Detect which cell encompasses the target text, then output its (x, y) center coordinate. 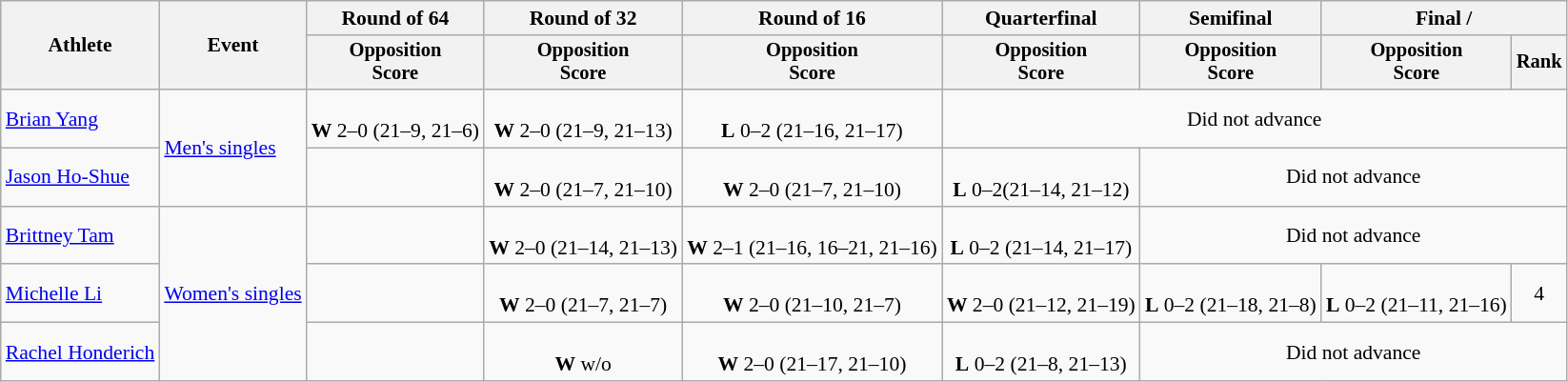
Quarterfinal (1041, 18)
L 0–2 (21–18, 21–8) (1231, 293)
W 2–0 (21–10, 21–7) (812, 293)
W 2–0 (21–17, 21–10) (812, 352)
Women's singles (232, 293)
L 0–2 (21–14, 21–17) (1041, 236)
W 2–0 (21–9, 21–13) (583, 118)
Rank (1539, 63)
W 2–0 (21–7, 21–7) (583, 293)
Round of 32 (583, 18)
Michelle Li (80, 293)
W w/o (583, 352)
W 2–0 (21–12, 21–19) (1041, 293)
L 0–2 (21–8, 21–13) (1041, 352)
L 0–2 (21–11, 21–16) (1417, 293)
Athlete (80, 46)
Brittney Tam (80, 236)
Round of 64 (395, 18)
Brian Yang (80, 118)
W 2–1 (21–16, 16–21, 21–16) (812, 236)
Final / (1444, 18)
Event (232, 46)
W 2–0 (21–9, 21–6) (395, 118)
L 0–2(21–14, 21–12) (1041, 177)
Semifinal (1231, 18)
L 0–2 (21–16, 21–17) (812, 118)
4 (1539, 293)
W 2–0 (21–14, 21–13) (583, 236)
Jason Ho-Shue (80, 177)
Men's singles (232, 148)
Rachel Honderich (80, 352)
Round of 16 (812, 18)
